For the text-containing cell, return its midpoint in [X, Y] coordinate format. 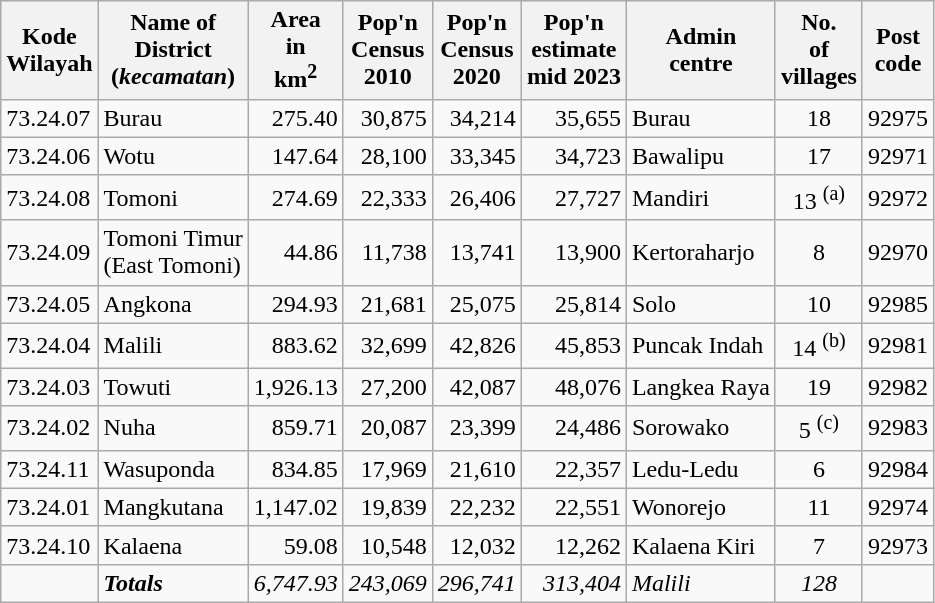
Kalaena Kiri [700, 545]
Pop'nestimatemid 2023 [574, 50]
18 [818, 118]
92972 [898, 198]
Kode Wilayah [50, 50]
243,069 [388, 583]
Ledu-Ledu [700, 469]
20,087 [388, 428]
35,655 [574, 118]
73.24.01 [50, 507]
11 [818, 507]
42,087 [476, 387]
883.62 [296, 346]
17,969 [388, 469]
23,399 [476, 428]
Tomoni [173, 198]
13,900 [574, 252]
128 [818, 583]
Kertoraharjo [700, 252]
33,345 [476, 156]
26,406 [476, 198]
Puncak Indah [700, 346]
Name ofDistrict(kecamatan) [173, 50]
92985 [898, 304]
275.40 [296, 118]
Towuti [173, 387]
Nuha [173, 428]
Solo [700, 304]
No.ofvillages [818, 50]
Admincentre [700, 50]
13,741 [476, 252]
73.24.03 [50, 387]
27,200 [388, 387]
13 (a) [818, 198]
12,032 [476, 545]
45,853 [574, 346]
14 (b) [818, 346]
19,839 [388, 507]
859.71 [296, 428]
92982 [898, 387]
22,551 [574, 507]
73.24.06 [50, 156]
73.24.02 [50, 428]
48,076 [574, 387]
294.93 [296, 304]
Wasuponda [173, 469]
92970 [898, 252]
42,826 [476, 346]
73.24.10 [50, 545]
92971 [898, 156]
30,875 [388, 118]
147.64 [296, 156]
Bawalipu [700, 156]
274.69 [296, 198]
73.24.11 [50, 469]
1,926.13 [296, 387]
28,100 [388, 156]
Angkona [173, 304]
11,738 [388, 252]
Wotu [173, 156]
32,699 [388, 346]
92975 [898, 118]
73.24.05 [50, 304]
59.08 [296, 545]
Postcode [898, 50]
Pop'nCensus 2020 [476, 50]
Langkea Raya [700, 387]
92981 [898, 346]
22,357 [574, 469]
Areain km2 [296, 50]
12,262 [574, 545]
Mangkutana [173, 507]
22,232 [476, 507]
313,404 [574, 583]
92984 [898, 469]
21,681 [388, 304]
8 [818, 252]
1,147.02 [296, 507]
17 [818, 156]
10 [818, 304]
Wonorejo [700, 507]
34,723 [574, 156]
25,814 [574, 304]
Mandiri [700, 198]
Sorowako [700, 428]
92973 [898, 545]
92983 [898, 428]
21,610 [476, 469]
296,741 [476, 583]
6,747.93 [296, 583]
Tomoni Timur (East Tomoni) [173, 252]
73.24.07 [50, 118]
27,727 [574, 198]
44.86 [296, 252]
5 (c) [818, 428]
19 [818, 387]
34,214 [476, 118]
Pop'nCensus2010 [388, 50]
6 [818, 469]
24,486 [574, 428]
10,548 [388, 545]
73.24.04 [50, 346]
73.24.09 [50, 252]
Kalaena [173, 545]
7 [818, 545]
22,333 [388, 198]
92974 [898, 507]
Totals [173, 583]
25,075 [476, 304]
73.24.08 [50, 198]
834.85 [296, 469]
